Determine the [x, y] coordinate at the center of the cell enclosing the given text.  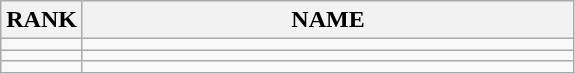
RANK [42, 20]
NAME [328, 20]
